Capture the cell that displays the provided text and extract its (X, Y) central coordinate. 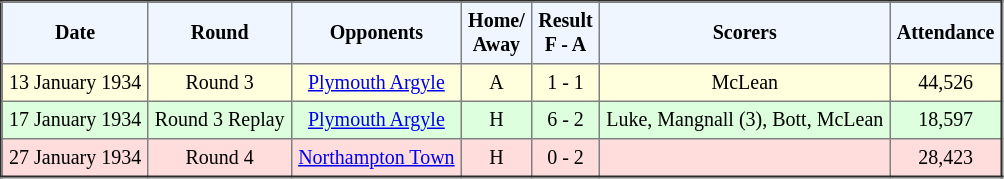
Round 3 (220, 83)
Attendance (946, 33)
McLean (744, 83)
Scorers (744, 33)
Home/Away (496, 33)
28,423 (946, 158)
18,597 (946, 120)
44,526 (946, 83)
Opponents (376, 33)
Round 3 Replay (220, 120)
A (496, 83)
13 January 1934 (75, 83)
Round 4 (220, 158)
Round (220, 33)
Luke, Mangnall (3), Bott, McLean (744, 120)
27 January 1934 (75, 158)
Northampton Town (376, 158)
6 - 2 (566, 120)
1 - 1 (566, 83)
Date (75, 33)
ResultF - A (566, 33)
0 - 2 (566, 158)
17 January 1934 (75, 120)
